Identify which cell holds the provided text, then report its [X, Y] central coordinate. 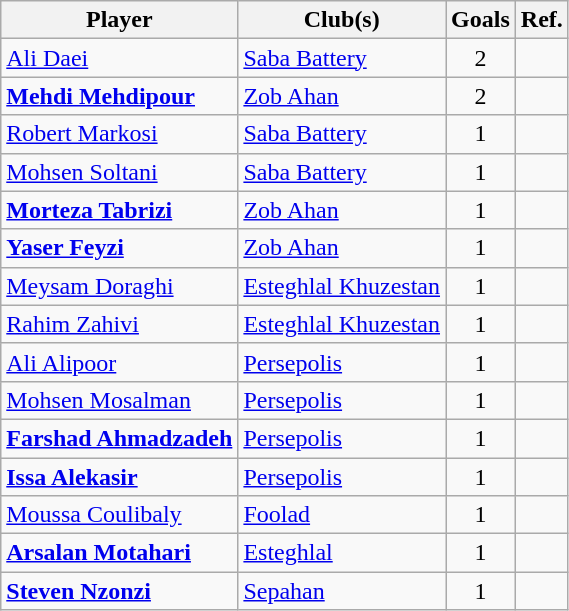
Mohsen Mosalman [120, 400]
Player [120, 20]
Sepahan [342, 591]
Goals [481, 20]
Arsalan Motahari [120, 553]
Mehdi Mehdipour [120, 96]
Ali Alipoor [120, 362]
Club(s) [342, 20]
Meysam Doraghi [120, 286]
Moussa Coulibaly [120, 515]
Robert Markosi [120, 134]
Yaser Feyzi [120, 248]
Ref. [542, 20]
Issa Alekasir [120, 477]
Farshad Ahmadzadeh [120, 438]
Rahim Zahivi [120, 324]
Foolad [342, 515]
Mohsen Soltani [120, 172]
Esteghlal [342, 553]
Morteza Tabrizi [120, 210]
Ali Daei [120, 58]
Steven Nzonzi [120, 591]
